Identify which cell holds the provided text, then report its [x, y] central coordinate. 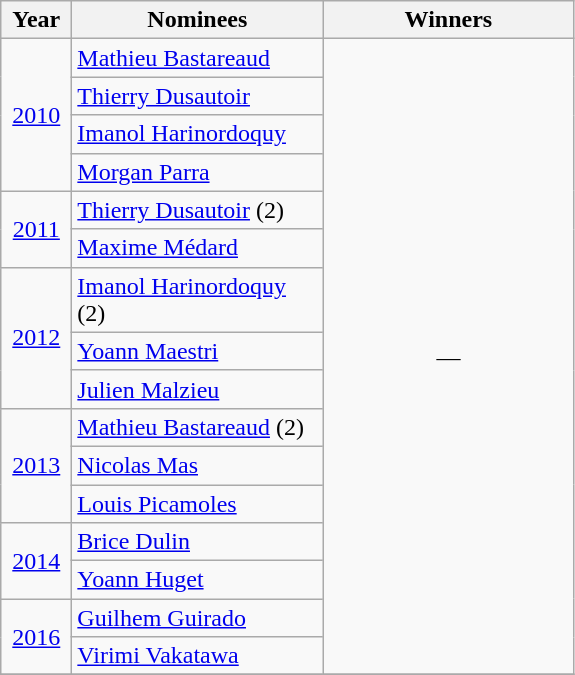
Thierry Dusautoir [198, 96]
2016 [36, 637]
— [448, 357]
Maxime Médard [198, 248]
Winners [448, 20]
Virimi Vakatawa [198, 656]
Louis Picamoles [198, 503]
Morgan Parra [198, 172]
Yoann Maestri [198, 351]
2013 [36, 465]
Yoann Huget [198, 580]
2014 [36, 561]
Brice Dulin [198, 542]
Nominees [198, 20]
Julien Malzieu [198, 389]
Imanol Harinordoquy (2) [198, 300]
Thierry Dusautoir (2) [198, 210]
Mathieu Bastareaud [198, 58]
Imanol Harinordoquy [198, 134]
2012 [36, 338]
Year [36, 20]
Mathieu Bastareaud (2) [198, 427]
2011 [36, 229]
2010 [36, 115]
Guilhem Guirado [198, 618]
Nicolas Mas [198, 465]
